Provide the (X, Y) coordinate of the cell's center where the given text is located.  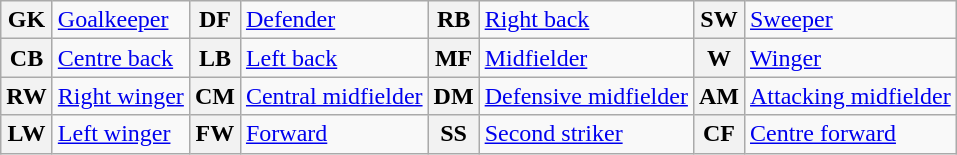
Goalkeeper (120, 20)
RW (27, 96)
Sweeper (850, 20)
LB (214, 58)
Defensive midfielder (586, 96)
DF (214, 20)
Central midfielder (334, 96)
Left winger (120, 134)
Second striker (586, 134)
Midfielder (586, 58)
Right back (586, 20)
DM (454, 96)
SS (454, 134)
Forward (334, 134)
Left back (334, 58)
Centre forward (850, 134)
AM (718, 96)
Defender (334, 20)
SW (718, 20)
W (718, 58)
FW (214, 134)
CM (214, 96)
Right winger (120, 96)
GK (27, 20)
Attacking midfielder (850, 96)
CB (27, 58)
RB (454, 20)
MF (454, 58)
CF (718, 134)
LW (27, 134)
Centre back (120, 58)
Winger (850, 58)
